For the text-containing cell, return its midpoint in [X, Y] coordinate format. 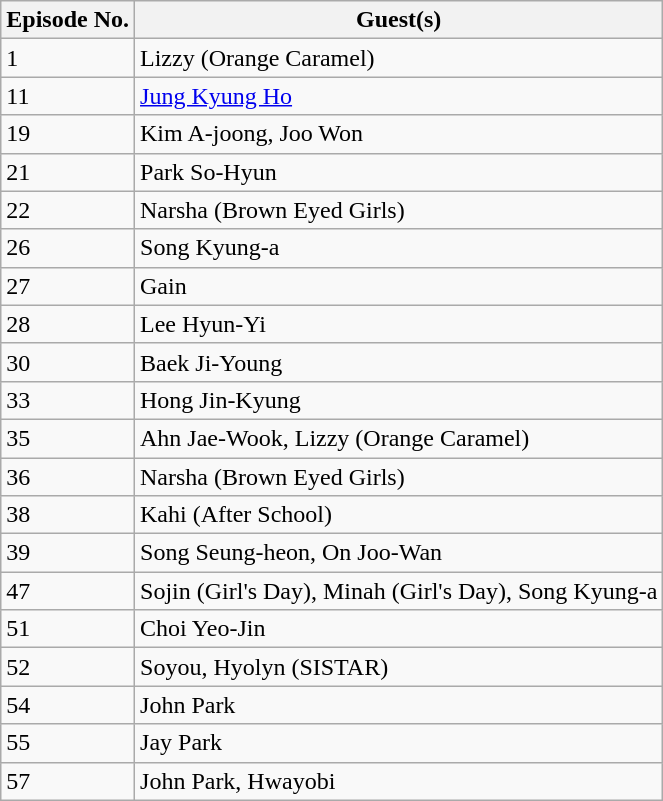
57 [68, 781]
Hong Jin-Kyung [399, 400]
Gain [399, 286]
Ahn Jae-Wook, Lizzy (Orange Caramel) [399, 438]
54 [68, 705]
35 [68, 438]
Lizzy (Orange Caramel) [399, 58]
38 [68, 515]
John Park [399, 705]
Kahi (After School) [399, 515]
Choi Yeo-Jin [399, 629]
51 [68, 629]
Jay Park [399, 743]
Jung Kyung Ho [399, 96]
21 [68, 172]
39 [68, 553]
Baek Ji-Young [399, 362]
John Park, Hwayobi [399, 781]
28 [68, 324]
Song Seung-heon, On Joo-Wan [399, 553]
Lee Hyun-Yi [399, 324]
Kim A-joong, Joo Won [399, 134]
1 [68, 58]
33 [68, 400]
Soyou, Hyolyn (SISTAR) [399, 667]
Guest(s) [399, 20]
27 [68, 286]
Sojin (Girl's Day), Minah (Girl's Day), Song Kyung-a [399, 591]
19 [68, 134]
Park So-Hyun [399, 172]
47 [68, 591]
Song Kyung-a [399, 248]
Episode No. [68, 20]
30 [68, 362]
22 [68, 210]
52 [68, 667]
11 [68, 96]
36 [68, 477]
26 [68, 248]
55 [68, 743]
